Locate the cell with the specified text and output its [X, Y] center coordinate. 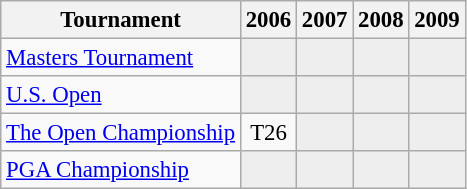
2006 [268, 20]
U.S. Open [121, 95]
2009 [437, 20]
2007 [325, 20]
T26 [268, 133]
Masters Tournament [121, 58]
2008 [381, 20]
PGA Championship [121, 170]
Tournament [121, 20]
The Open Championship [121, 133]
